Provide the [x, y] coordinate of the cell's center where the given text is located.  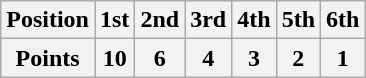
6 [160, 58]
4th [254, 20]
5th [298, 20]
1st [114, 20]
Points [48, 58]
1 [343, 58]
3rd [208, 20]
Position [48, 20]
6th [343, 20]
4 [208, 58]
2nd [160, 20]
3 [254, 58]
2 [298, 58]
10 [114, 58]
